Search for the cell housing the specified text and yield its [X, Y] center coordinate. 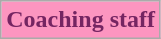
Coaching staff [81, 20]
